Locate the cell with the specified text and output its [x, y] center coordinate. 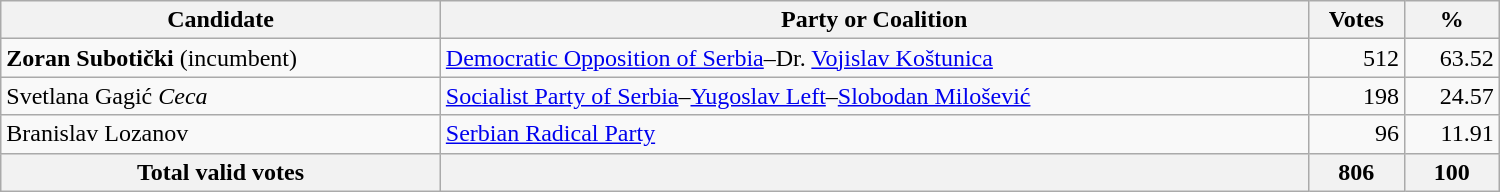
63.52 [1452, 58]
100 [1452, 172]
Branislav Lozanov [221, 134]
198 [1356, 96]
806 [1356, 172]
Total valid votes [221, 172]
Zoran Subotički (incumbent) [221, 58]
Socialist Party of Serbia–Yugoslav Left–Slobodan Milošević [874, 96]
Party or Coalition [874, 20]
512 [1356, 58]
Serbian Radical Party [874, 134]
% [1452, 20]
96 [1356, 134]
11.91 [1452, 134]
24.57 [1452, 96]
Votes [1356, 20]
Svetlana Gagić Ceca [221, 96]
Democratic Opposition of Serbia–Dr. Vojislav Koštunica [874, 58]
Candidate [221, 20]
